Return (X, Y) of the center of cell containing provided text 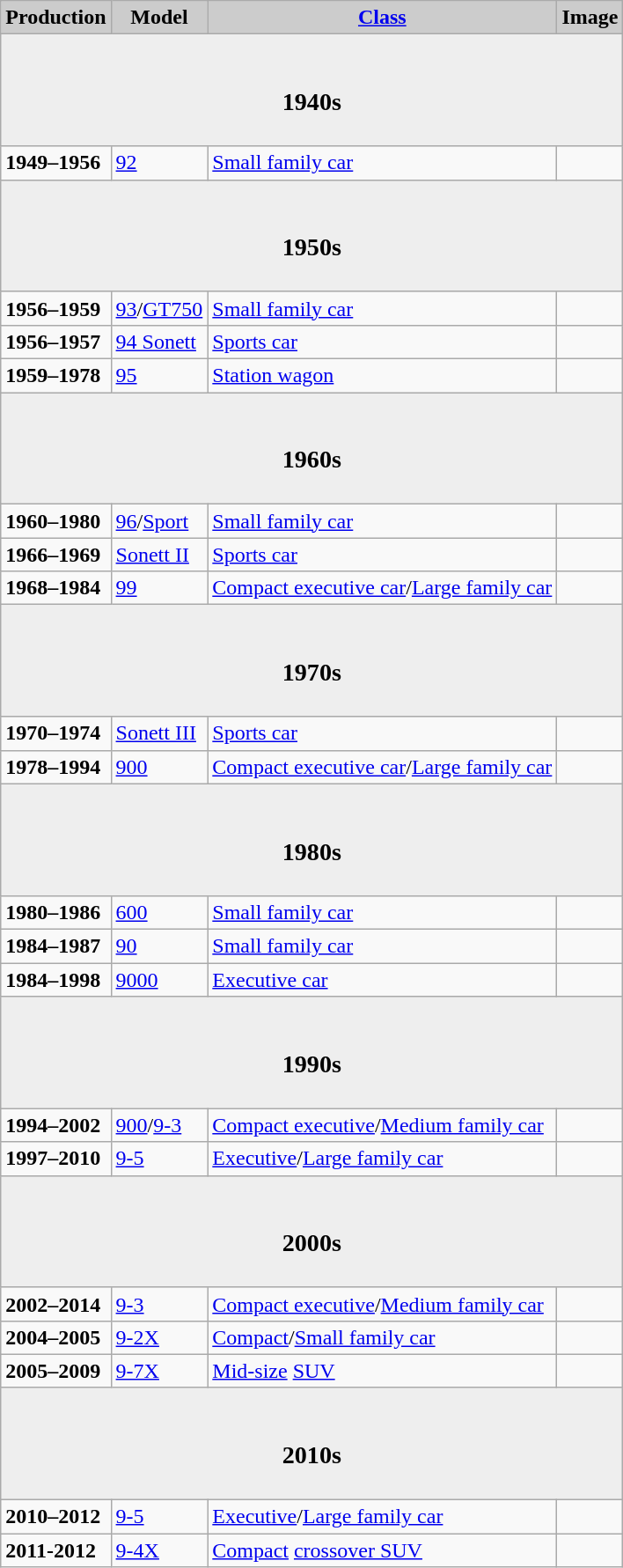
1990s (311, 1053)
94 Sonett (159, 342)
90 (159, 946)
1959–1978 (56, 375)
1950s (311, 236)
1968–1984 (56, 588)
1980s (311, 840)
1960s (311, 449)
Compact/Small family car (382, 1337)
Sonett II (159, 555)
1956–1959 (56, 308)
Sonett III (159, 733)
Production (56, 18)
1980–1986 (56, 912)
9-2X (159, 1337)
9-4X (159, 1550)
Compact crossover SUV (382, 1550)
2000s (311, 1231)
Model (159, 18)
2010s (311, 1444)
9-7X (159, 1371)
Class (382, 18)
2005–2009 (56, 1371)
2002–2014 (56, 1304)
1960–1980 (56, 521)
1940s (311, 90)
Station wagon (382, 375)
900 (159, 767)
1966–1969 (56, 555)
Image (590, 18)
9000 (159, 980)
95 (159, 375)
1970–1974 (56, 733)
1997–2010 (56, 1159)
1984–1987 (56, 946)
1956–1957 (56, 342)
600 (159, 912)
2011-2012 (56, 1550)
1978–1994 (56, 767)
1994–2002 (56, 1125)
Executive car (382, 980)
900/9-3 (159, 1125)
9-3 (159, 1304)
92 (159, 163)
2004–2005 (56, 1337)
96/Sport (159, 521)
1970s (311, 660)
1949–1956 (56, 163)
2010–2012 (56, 1517)
99 (159, 588)
Mid-size SUV (382, 1371)
1984–1998 (56, 980)
93/GT750 (159, 308)
